Capture the cell that displays the provided text and extract its (x, y) central coordinate. 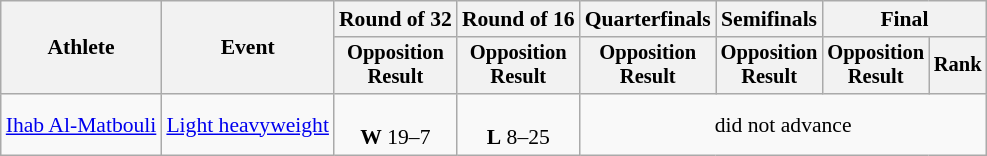
L 8–25 (518, 124)
Round of 16 (518, 19)
W 19–7 (396, 124)
Athlete (82, 48)
Quarterfinals (648, 19)
did not advance (784, 124)
Semifinals (770, 19)
Rank (958, 66)
Ihab Al-Matbouli (82, 124)
Event (248, 48)
Round of 32 (396, 19)
Final (904, 19)
Light heavyweight (248, 124)
